Locate the cell with the specified text and output its [x, y] center coordinate. 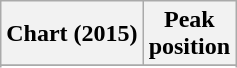
Peak position [189, 34]
Chart (2015) [72, 34]
